Find where the given text appears and provide that cell's center as [x, y] coordinate. 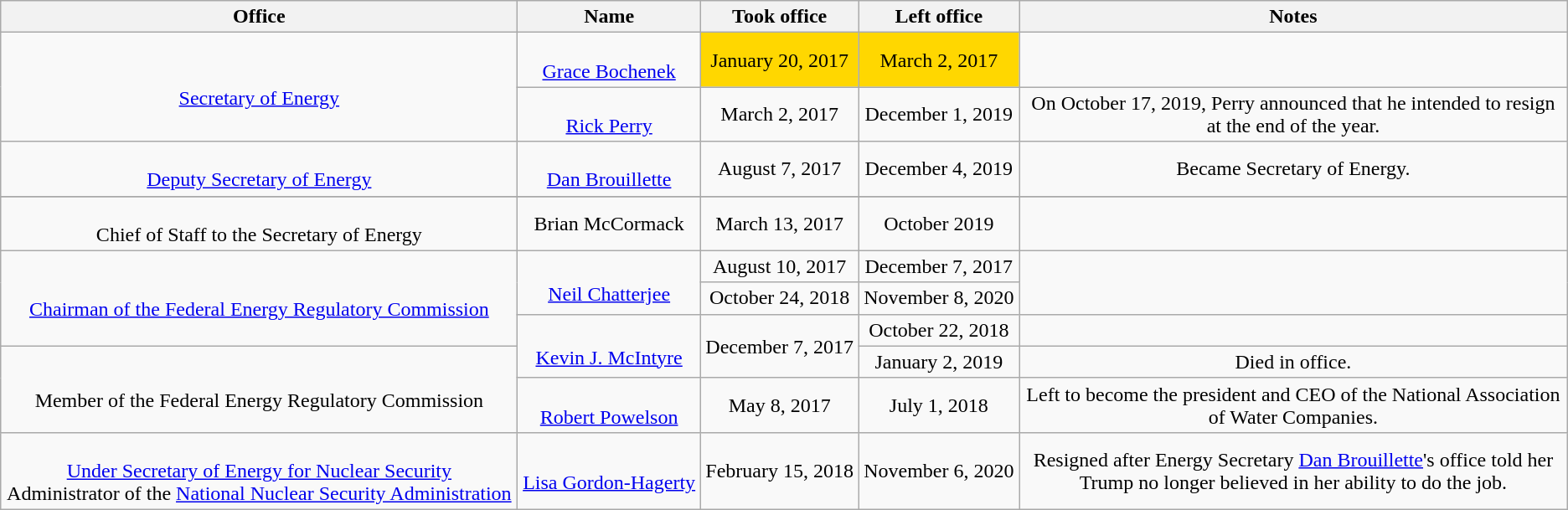
August 7, 2017 [779, 169]
May 8, 2017 [779, 405]
Resigned after Energy Secretary Dan Brouillette's office told her Trump no longer believed in her ability to do the job. [1293, 471]
Secretary of Energy [260, 87]
Brian McCormack [609, 223]
Lisa Gordon-Hagerty [609, 471]
Chief of Staff to the Secretary of Energy [260, 223]
February 15, 2018 [779, 471]
Under Secretary of Energy for Nuclear SecurityAdministrator of the National Nuclear Security Administration [260, 471]
On October 17, 2019, Perry announced that he intended to resign at the end of the year. [1293, 114]
Died in office. [1293, 362]
December 1, 2019 [939, 114]
March 13, 2017 [779, 223]
Dan Brouillette [609, 169]
Took office [779, 17]
Neil Chatterjee [609, 282]
Member of the Federal Energy Regulatory Commission [260, 389]
August 10, 2017 [779, 266]
Grace Bochenek [609, 60]
Left office [939, 17]
Office [260, 17]
November 8, 2020 [939, 298]
Rick Perry [609, 114]
October 2019 [939, 223]
Left to become the president and CEO of the National Association of Water Companies. [1293, 405]
Name [609, 17]
Kevin J. McIntyre [609, 346]
December 4, 2019 [939, 169]
July 1, 2018 [939, 405]
Chairman of the Federal Energy Regulatory Commission [260, 298]
Became Secretary of Energy. [1293, 169]
January 2, 2019 [939, 362]
Deputy Secretary of Energy [260, 169]
January 20, 2017 [779, 60]
October 22, 2018 [939, 330]
Robert Powelson [609, 405]
Notes [1293, 17]
October 24, 2018 [779, 298]
November 6, 2020 [939, 471]
